Determine the (x, y) coordinate at the center of the cell enclosing the given text.  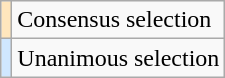
Consensus selection (118, 20)
Unanimous selection (118, 58)
